Search for the cell housing the specified text and yield its [x, y] center coordinate. 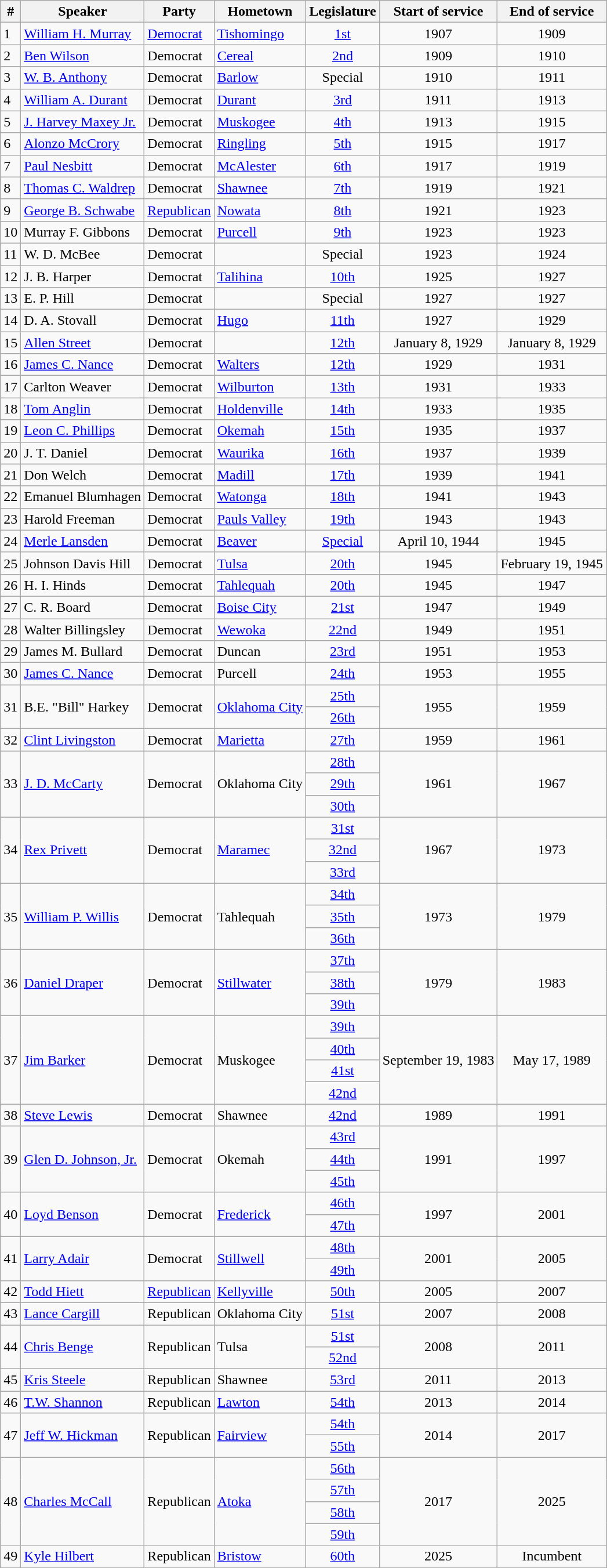
Waurika [260, 453]
Stillwater [260, 982]
15 [10, 343]
William P. Willis [82, 916]
1989 [438, 1115]
Lawton [260, 1402]
49th [343, 1269]
Wilburton [260, 387]
5 [10, 122]
Frederick [260, 1214]
Madill [260, 475]
14th [343, 409]
6 [10, 144]
Durant [260, 100]
43 [10, 1313]
Fairview [260, 1435]
56th [343, 1468]
19th [343, 519]
40 [10, 1214]
Merle Lansden [82, 541]
17th [343, 475]
H. I. Hinds [82, 585]
18 [10, 409]
Daniel Draper [82, 982]
32nd [343, 850]
Nowata [260, 210]
16th [343, 453]
Beaver [260, 541]
40th [343, 1049]
45 [10, 1380]
Kris Steele [82, 1380]
George B. Schwabe [82, 210]
Murray F. Gibbons [82, 232]
27 [10, 607]
Walter Billingsley [82, 629]
47th [343, 1225]
9th [343, 232]
35 [10, 916]
Legislature [343, 12]
Leon C. Phillips [82, 431]
44th [343, 1159]
Start of service [438, 12]
23 [10, 519]
2 [10, 56]
10th [343, 277]
37 [10, 1060]
Loyd Benson [82, 1214]
Lance Cargill [82, 1313]
7th [343, 188]
12 [10, 277]
W. B. Anthony [82, 78]
Steve Lewis [82, 1115]
Johnson Davis Hill [82, 563]
Pauls Valley [260, 519]
9 [10, 210]
Glen D. Johnson, Jr. [82, 1159]
C. R. Board [82, 607]
3 [10, 78]
60th [343, 1556]
Holdenville [260, 409]
Party [179, 12]
27th [343, 740]
11th [343, 321]
James M. Bullard [82, 652]
55th [343, 1446]
Emanuel Blumhagen [82, 497]
2nd [343, 56]
Paul Nesbitt [82, 166]
8th [343, 210]
J. B. Harper [82, 277]
Charles McCall [82, 1501]
25th [343, 696]
Marietta [260, 740]
30th [343, 806]
Tishomingo [260, 34]
22 [10, 497]
Rex Privett [82, 850]
J. Harvey Maxey Jr. [82, 122]
25 [10, 563]
Thomas C. Waldrep [82, 188]
End of service [552, 12]
19 [10, 431]
20 [10, 453]
41 [10, 1258]
13 [10, 299]
Talihina [260, 277]
Alonzo McCrory [82, 144]
5th [343, 144]
Stillwell [260, 1258]
38 [10, 1115]
26 [10, 585]
37th [343, 960]
34th [343, 894]
Tom Anglin [82, 409]
59th [343, 1534]
28th [343, 762]
Maramec [260, 850]
35th [343, 916]
26th [343, 718]
1907 [438, 34]
Atoka [260, 1501]
21 [10, 475]
58th [343, 1512]
T.W. Shannon [82, 1402]
46th [343, 1203]
11 [10, 254]
Wewoka [260, 629]
3rd [343, 100]
William A. Durant [82, 100]
Jeff W. Hickman [82, 1435]
Allen Street [82, 343]
44 [10, 1346]
Kyle Hilbert [82, 1556]
William H. Murray [82, 34]
Kellyville [260, 1291]
33 [10, 784]
36th [343, 938]
48 [10, 1501]
Walters [260, 365]
7 [10, 166]
Chris Benge [82, 1346]
29th [343, 784]
49 [10, 1556]
Don Welch [82, 475]
September 19, 1983 [438, 1060]
Harold Freeman [82, 519]
Ben Wilson [82, 56]
41st [343, 1071]
Todd Hiett [82, 1291]
4 [10, 100]
Larry Adair [82, 1258]
8 [10, 188]
Barlow [260, 78]
1983 [552, 982]
38th [343, 983]
32 [10, 740]
36 [10, 982]
Duncan [260, 652]
50th [343, 1291]
52nd [343, 1358]
6th [343, 166]
February 19, 1945 [552, 563]
April 10, 1944 [438, 541]
Incumbent [552, 1556]
J. D. McCarty [82, 784]
28 [10, 629]
24th [343, 674]
14 [10, 321]
Bristow [260, 1556]
1st [343, 34]
Clint Livingston [82, 740]
53rd [343, 1380]
E. P. Hill [82, 299]
15th [343, 431]
Jim Barker [82, 1060]
31 [10, 707]
16 [10, 365]
Watonga [260, 497]
4th [343, 122]
13th [343, 387]
45th [343, 1181]
Boise City [260, 607]
McAlester [260, 166]
Hugo [260, 321]
# [10, 12]
D. A. Stovall [82, 321]
34 [10, 850]
May 17, 1989 [552, 1060]
1925 [438, 277]
21st [343, 607]
J. T. Daniel [82, 453]
1924 [552, 254]
18th [343, 497]
B.E. "Bill" Harkey [82, 707]
W. D. McBee [82, 254]
43rd [343, 1137]
23rd [343, 652]
10 [10, 232]
42 [10, 1291]
24 [10, 541]
30 [10, 674]
47 [10, 1435]
48th [343, 1247]
Carlton Weaver [82, 387]
31st [343, 828]
46 [10, 1402]
33rd [343, 872]
Ringling [260, 144]
39 [10, 1159]
Cereal [260, 56]
Hometown [260, 12]
22nd [343, 629]
17 [10, 387]
Speaker [82, 12]
1 [10, 34]
57th [343, 1490]
29 [10, 652]
